Scan for the cell matching the given text and deliver its [x, y] coordinate at center. 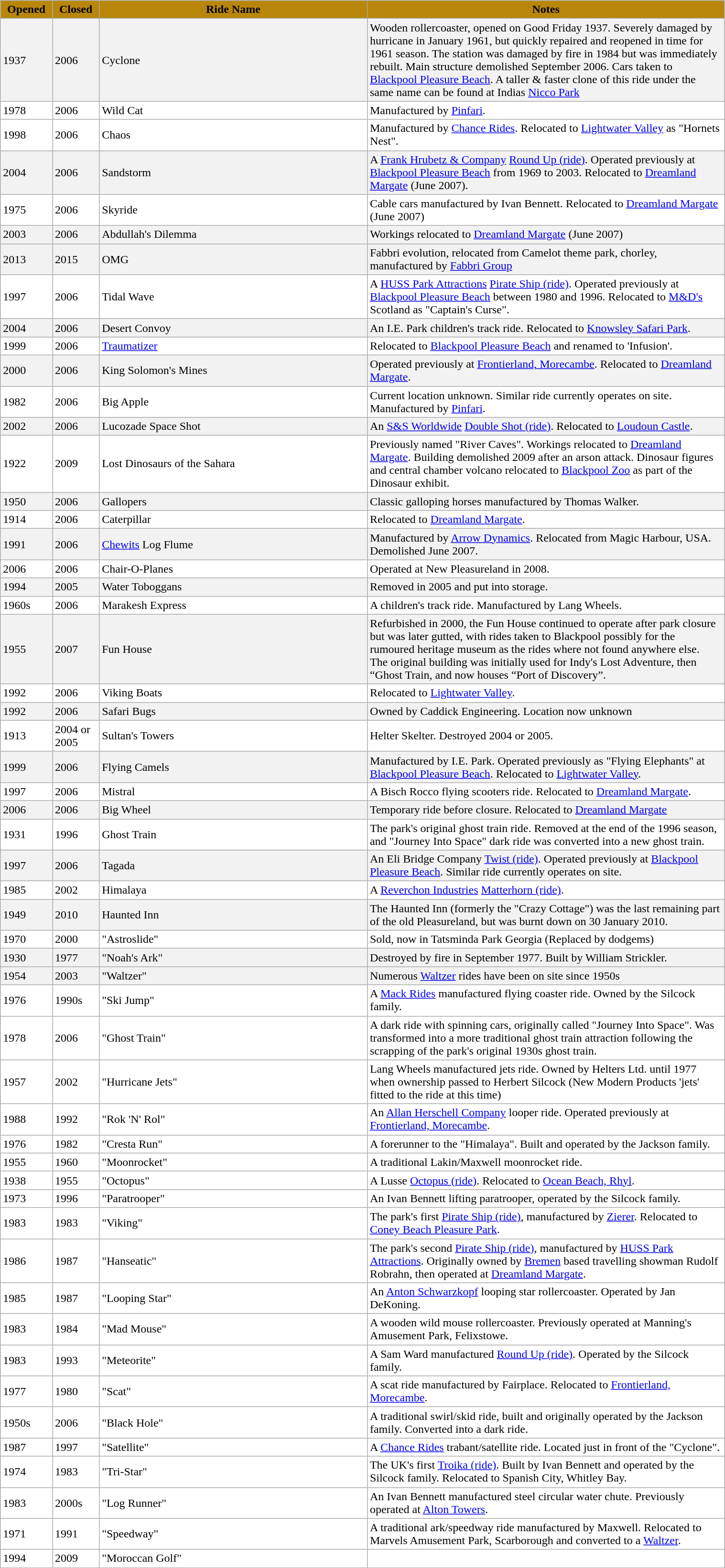
Gallopers [233, 501]
"Moroccan Golf" [233, 1558]
Relocated to Lightwater Valley. [546, 693]
"Rok 'N' Rol" [233, 1120]
"Meteorite" [233, 1360]
Temporary ride before closure. Relocated to Dreamland Margate [546, 810]
Fun House [233, 649]
"Octopus" [233, 1180]
1975 [27, 210]
Removed in 2005 and put into storage. [546, 587]
A Lusse Octopus (ride). Relocated to Ocean Beach, Rhyl. [546, 1180]
1950 [27, 501]
Caterpillar [233, 520]
1993 [76, 1360]
Numerous Waltzer rides have been on site since 1950s [546, 976]
Chair-O-Planes [233, 569]
Sandstorm [233, 172]
2007 [76, 649]
Big Wheel [233, 810]
The UK's first Troika (ride). Built by Ivan Bennett and operated by the Silcock family. Relocated to Spanish City, Whitley Bay. [546, 1472]
2005 [76, 587]
Classic galloping horses manufactured by Thomas Walker. [546, 501]
2010 [76, 915]
"Log Runner" [233, 1503]
Manufactured by Pinfari. [546, 110]
"Noah's Ark" [233, 958]
Cyclone [233, 60]
Mistral [233, 791]
2015 [76, 259]
1950s [27, 1422]
A scat ride manufactured by Fairplace. Relocated to Frontierland, Morecambe. [546, 1392]
"Moonrocket" [233, 1162]
1973 [27, 1198]
1930 [27, 958]
1949 [27, 915]
A traditional swirl/skid ride, built and originally operated by the Jackson family. Converted into a dark ride. [546, 1422]
Manufactured by Arrow Dynamics. Relocated from Magic Harbour, USA. Demolished June 2007. [546, 544]
2004 or 2005 [76, 736]
1986 [27, 1261]
"Black Hole" [233, 1422]
Desert Convoy [233, 328]
"Astroslide" [233, 939]
1980 [76, 1392]
"Cresta Run" [233, 1144]
"Paratrooper" [233, 1198]
1960s [27, 605]
An Anton Schwarzkopf looping star rollercoaster. Operated by Jan DeKoning. [546, 1298]
Safari Bugs [233, 711]
OMG [233, 259]
Tagada [233, 865]
"Hurricane Jets" [233, 1082]
Destroyed by fire in September 1977. Built by William Strickler. [546, 958]
A Reverchon Industries Matterhorn (ride). [546, 890]
"Mad Mouse" [233, 1330]
An I.E. Park children's track ride. Relocated to Knowsley Safari Park. [546, 328]
An Ivan Bennett lifting paratrooper, operated by the Silcock family. [546, 1198]
A children's track ride. Manufactured by Lang Wheels. [546, 605]
Skyride [233, 210]
1984 [76, 1330]
Tidal Wave [233, 297]
An Allan Herschell Company looper ride. Operated previously at Frontierland, Morecambe. [546, 1120]
1954 [27, 976]
"Ski Jump" [233, 1000]
A Sam Ward manufactured Round Up (ride). Operated by the Silcock family. [546, 1360]
Lost Dinosaurs of the Sahara [233, 464]
Fabbri evolution, relocated from Camelot theme park, chorley, manufactured by Fabbri Group [546, 259]
Himalaya [233, 890]
An S&S Worldwide Double Shot (ride). Relocated to Loudoun Castle. [546, 427]
Closed [76, 10]
"Hanseatic" [233, 1261]
A Mack Rides manufactured flying coaster ride. Owned by the Silcock family. [546, 1000]
Marakesh Express [233, 605]
A traditional ark/speedway ride manufactured by Maxwell. Relocated to Marvels Amusement Park, Scarborough and converted to a Waltzer. [546, 1534]
1914 [27, 520]
Opened [27, 10]
Big Apple [233, 401]
Ghost Train [233, 834]
Relocated to Dreamland Margate. [546, 520]
Manufactured by Chance Rides. Relocated to Lightwater Valley as "Hornets Nest". [546, 135]
Current location unknown. Similar ride currently operates on site. Manufactured by Pinfari. [546, 401]
The Haunted Inn (formerly the "Crazy Cottage") was the last remaining part of the old Pleasureland, but was burnt down on 30 January 2010. [546, 915]
The park's original ghost train ride. Removed at the end of the 1996 season, and "Journey Into Space" dark ride was converted into a new ghost train. [546, 834]
Cable cars manufactured by Ivan Bennett. Relocated to Dreamland Margate (June 2007) [546, 210]
Owned by Caddick Engineering. Location now unknown [546, 711]
"Ghost Train" [233, 1038]
1922 [27, 464]
1937 [27, 60]
1998 [27, 135]
1970 [27, 939]
Viking Boats [233, 693]
Haunted Inn [233, 915]
"Looping Star" [233, 1298]
1974 [27, 1472]
"Waltzer" [233, 976]
"Viking" [233, 1223]
The park's first Pirate Ship (ride), manufactured by Zierer. Relocated to Coney Beach Pleasure Park. [546, 1223]
Traumatizer [233, 346]
2000s [76, 1503]
1938 [27, 1180]
A wooden wild mouse rollercoaster. Previously operated at Manning's Amusement Park, Felixstowe. [546, 1330]
1913 [27, 736]
"Tri-Star" [233, 1472]
A Bisch Rocco flying scooters ride. Relocated to Dreamland Margate. [546, 791]
An Eli Bridge Company Twist (ride). Operated previously at Blackpool Pleasure Beach. Similar ride currently operates on site. [546, 865]
An Ivan Bennett manufactured steel circular water chute. Previously operated at Alton Towers. [546, 1503]
Manufactured by I.E. Park. Operated previously as "Flying Elephants" at Blackpool Pleasure Beach. Relocated to Lightwater Valley. [546, 767]
A Chance Rides trabant/satellite ride. Located just in front of the "Cyclone". [546, 1447]
"Scat" [233, 1392]
A traditional Lakin/Maxwell moonrocket ride. [546, 1162]
Sultan's Towers [233, 736]
1957 [27, 1082]
Ride Name [233, 10]
Helter Skelter. Destroyed 2004 or 2005. [546, 736]
1960 [76, 1162]
Relocated to Blackpool Pleasure Beach and renamed to 'Infusion'. [546, 346]
1931 [27, 834]
Workings relocated to Dreamland Margate (June 2007) [546, 235]
Flying Camels [233, 767]
1990s [76, 1000]
Operated previously at Frontierland, Morecambe. Relocated to Dreamland Margate. [546, 371]
A forerunner to the "Himalaya". Built and operated by the Jackson family. [546, 1144]
Chewits Log Flume [233, 544]
Operated at New Pleasureland in 2008. [546, 569]
Notes [546, 10]
"Speedway" [233, 1534]
Sold, now in Tatsminda Park Georgia (Replaced by dodgems) [546, 939]
Wild Cat [233, 110]
Water Toboggans [233, 587]
Lucozade Space Shot [233, 427]
"Satellite" [233, 1447]
King Solomon's Mines [233, 371]
1971 [27, 1534]
Chaos [233, 135]
1988 [27, 1120]
Abdullah's Dilemma [233, 235]
2013 [27, 259]
